Output the [x, y] coordinate of the center of the cell containing the given text.  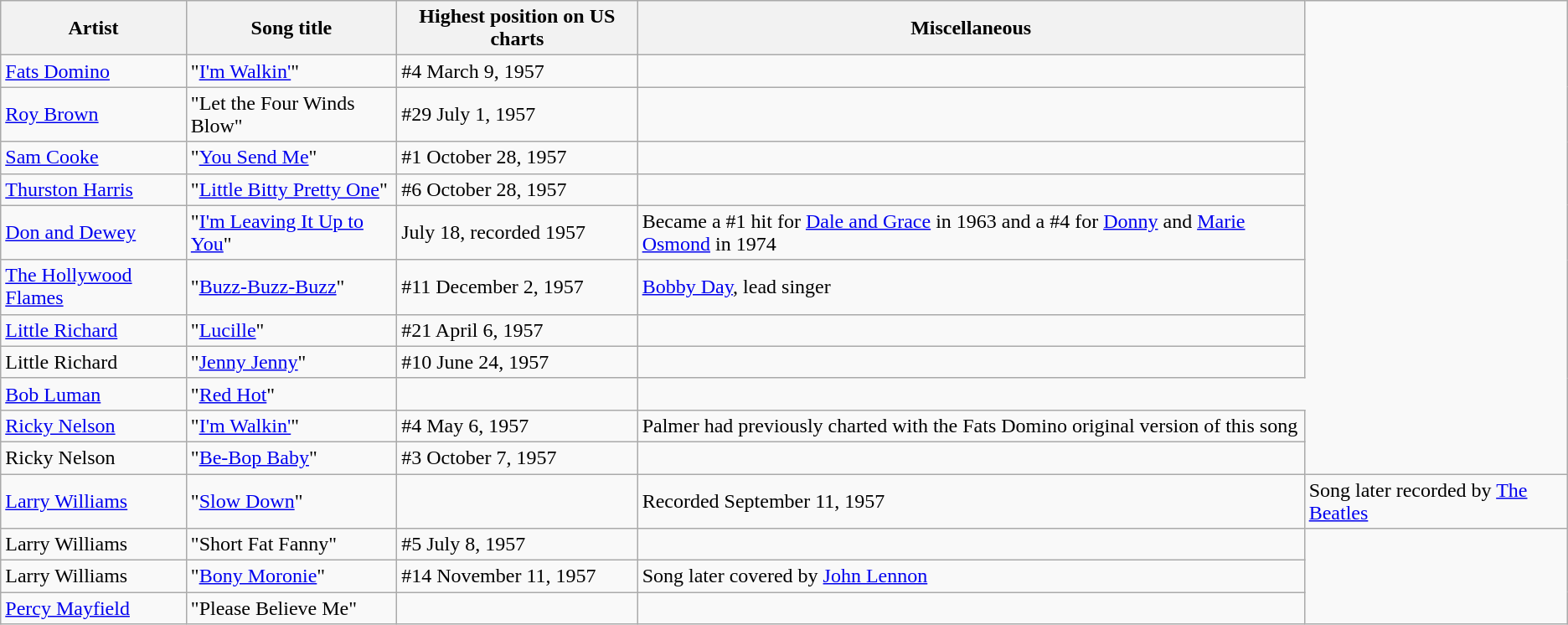
Song later recorded by The Beatles [1436, 501]
"Buzz-Buzz-Buzz" [291, 287]
"Lucille" [291, 330]
"Be-Bop Baby" [291, 457]
Miscellaneous [971, 28]
Fats Domino [94, 71]
#6 October 28, 1957 [518, 189]
Bob Luman [94, 394]
"Short Fat Fanny" [291, 545]
#1 October 28, 1957 [518, 158]
"You Send Me" [291, 158]
July 18, recorded 1957 [518, 233]
Bobby Day, lead singer [971, 287]
"I'm Leaving It Up to You" [291, 233]
Percy Mayfield [94, 608]
#5 July 8, 1957 [518, 545]
Song later covered by John Lennon [971, 576]
"Slow Down" [291, 501]
Roy Brown [94, 114]
Sam Cooke [94, 158]
Don and Dewey [94, 233]
"Bony Moronie" [291, 576]
#3 October 7, 1957 [518, 457]
#4 May 6, 1957 [518, 426]
#14 November 11, 1957 [518, 576]
Artist [94, 28]
"Little Bitty Pretty One" [291, 189]
Highest position on US charts [518, 28]
Palmer had previously charted with the Fats Domino original version of this song [971, 426]
Became a #1 hit for Dale and Grace in 1963 and a #4 for Donny and Marie Osmond in 1974 [971, 233]
"Jenny Jenny" [291, 362]
Thurston Harris [94, 189]
"Please Believe Me" [291, 608]
The Hollywood Flames [94, 287]
#10 June 24, 1957 [518, 362]
#4 March 9, 1957 [518, 71]
#11 December 2, 1957 [518, 287]
"Red Hot" [291, 394]
Song title [291, 28]
#29 July 1, 1957 [518, 114]
Recorded September 11, 1957 [971, 501]
"Let the Four Winds Blow" [291, 114]
#21 April 6, 1957 [518, 330]
